Identify which cell holds the provided text, then report its (x, y) central coordinate. 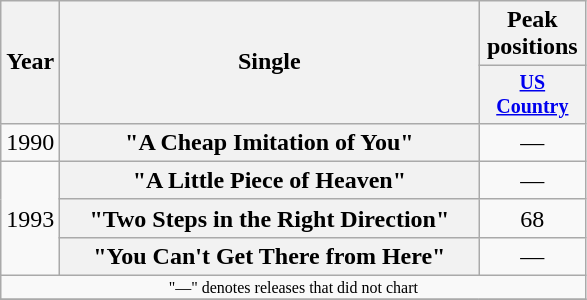
68 (532, 218)
US Country (532, 94)
"A Cheap Imitation of You" (270, 142)
Single (270, 62)
"A Little Piece of Heaven" (270, 180)
1993 (30, 218)
"—" denotes releases that did not chart (294, 288)
"Two Steps in the Right Direction" (270, 218)
Year (30, 62)
1990 (30, 142)
Peak positions (532, 34)
"You Can't Get There from Here" (270, 256)
